Identify which cell holds the provided text, then report its (x, y) central coordinate. 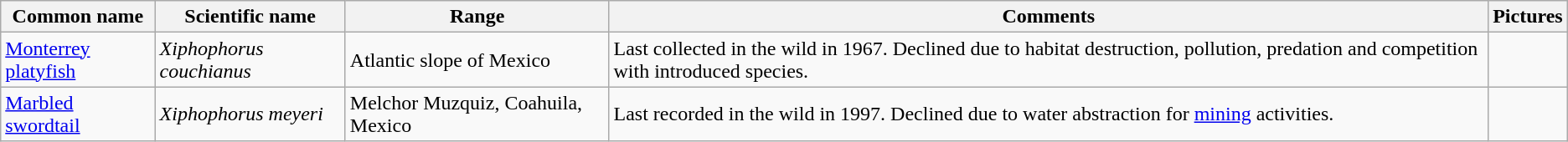
Common name (78, 17)
Monterrey platyfish (78, 60)
Xiphophorus couchianus (250, 60)
Melchor Muzquiz, Coahuila, Mexico (477, 114)
Xiphophorus meyeri (250, 114)
Comments (1049, 17)
Last recorded in the wild in 1997. Declined due to water abstraction for mining activities. (1049, 114)
Scientific name (250, 17)
Marbled swordtail (78, 114)
Atlantic slope of Mexico (477, 60)
Range (477, 17)
Pictures (1528, 17)
Last collected in the wild in 1967. Declined due to habitat destruction, pollution, predation and competition with introduced species. (1049, 60)
